Capture the cell that displays the provided text and extract its (X, Y) central coordinate. 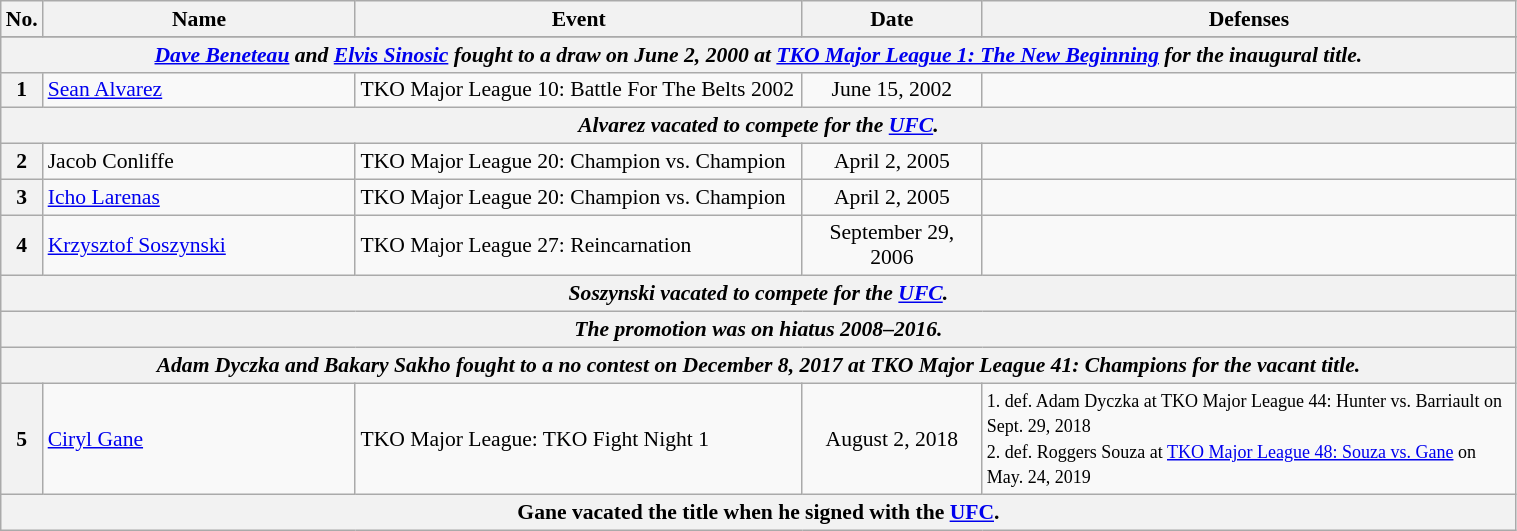
No. (22, 19)
2 (22, 162)
Icho Larenas (200, 197)
Gane vacated the title when he signed with the UFC. (758, 513)
Name (200, 19)
September 29, 2006 (892, 246)
4 (22, 246)
August 2, 2018 (892, 439)
The promotion was on hiatus 2008–2016. (758, 330)
TKO Major League: TKO Fight Night 1 (578, 439)
Sean Alvarez (200, 90)
Alvarez vacated to compete for the UFC. (758, 126)
Soszynski vacated to compete for the UFC. (758, 294)
1 (22, 90)
TKO Major League 10: Battle For The Belts 2002 (578, 90)
Jacob Conliffe (200, 162)
Ciryl Gane (200, 439)
Date (892, 19)
Defenses (1249, 19)
Dave Beneteau and Elvis Sinosic fought to a draw on June 2, 2000 at TKO Major League 1: The New Beginning for the inaugural title. (758, 55)
June 15, 2002 (892, 90)
5 (22, 439)
Krzysztof Soszynski (200, 246)
3 (22, 197)
Event (578, 19)
TKO Major League 27: Reincarnation (578, 246)
Adam Dyczka and Bakary Sakho fought to a no contest on December 8, 2017 at TKO Major League 41: Champions for the vacant title. (758, 365)
